Detect which cell encompasses the target text, then output its (x, y) center coordinate. 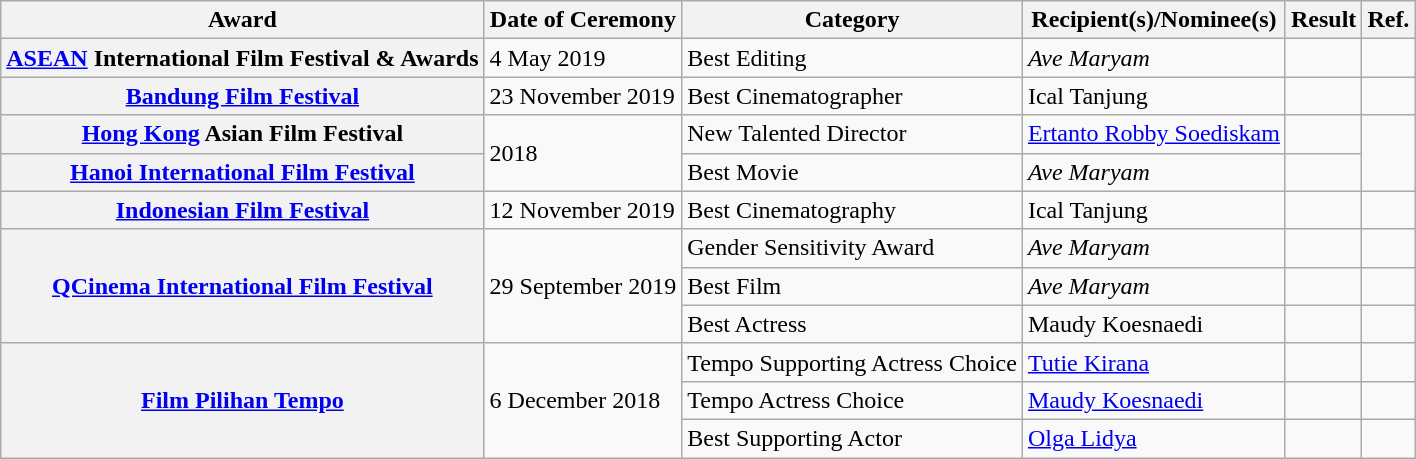
Award (242, 20)
4 May 2019 (583, 58)
Result (1323, 20)
Film Pilihan Tempo (242, 400)
Best Cinematographer (852, 96)
6 December 2018 (583, 400)
New Talented Director (852, 134)
29 September 2019 (583, 286)
Bandung Film Festival (242, 96)
Recipient(s)/Nominee(s) (1154, 20)
Best Editing (852, 58)
Best Film (852, 286)
QCinema International Film Festival (242, 286)
Olga Lidya (1154, 438)
Tutie Kirana (1154, 362)
Date of Ceremony (583, 20)
Tempo Supporting Actress Choice (852, 362)
Ertanto Robby Soediskam (1154, 134)
Hanoi International Film Festival (242, 172)
Ref. (1388, 20)
23 November 2019 (583, 96)
Indonesian Film Festival (242, 210)
Gender Sensitivity Award (852, 248)
12 November 2019 (583, 210)
Best Movie (852, 172)
ASEAN International Film Festival & Awards (242, 58)
Hong Kong Asian Film Festival (242, 134)
Best Cinematography (852, 210)
Best Supporting Actor (852, 438)
Best Actress (852, 324)
2018 (583, 153)
Tempo Actress Choice (852, 400)
Category (852, 20)
